Find where the given text appears and provide that cell's center as [x, y] coordinate. 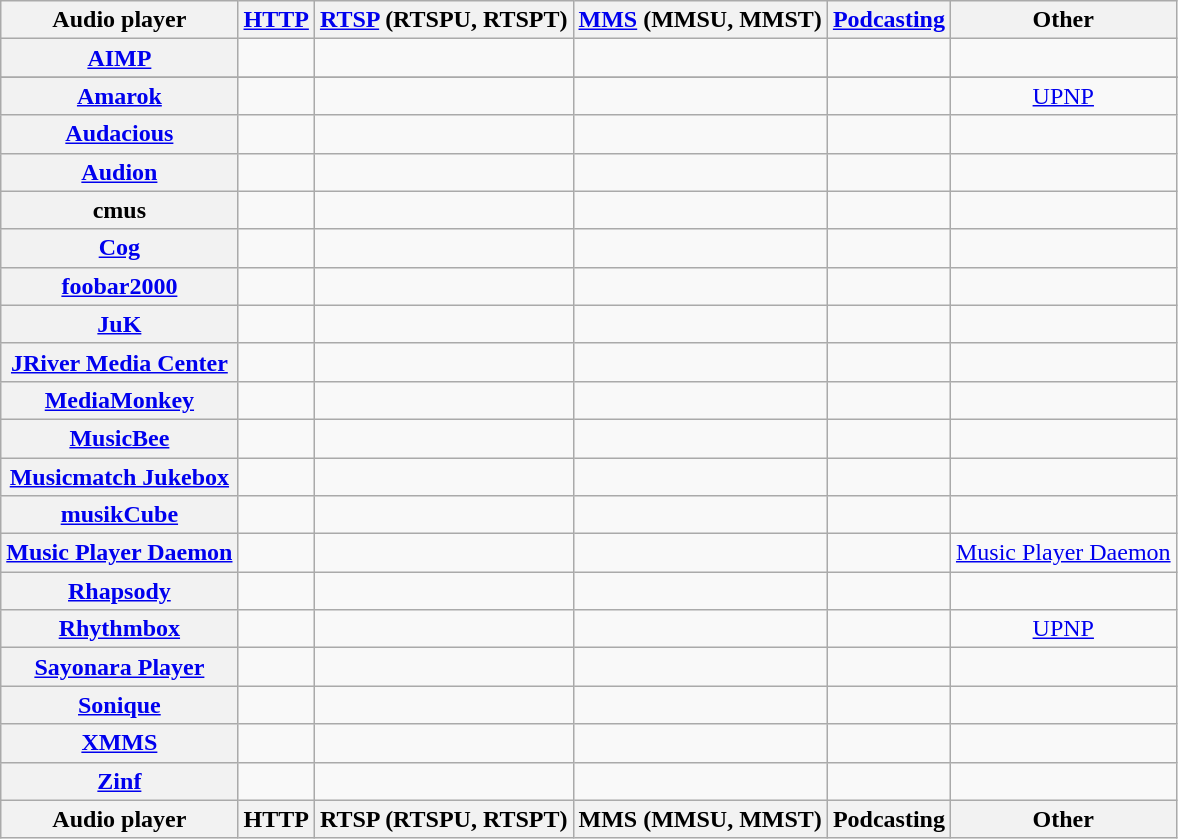
AIMP [120, 58]
MusicBee [120, 438]
JRiver Media Center [120, 362]
Cog [120, 248]
Zinf [120, 781]
JuK [120, 324]
MediaMonkey [120, 400]
Amarok [120, 96]
Rhapsody [120, 591]
Sayonara Player [120, 667]
musikCube [120, 515]
Audacious [120, 134]
Audion [120, 172]
cmus [120, 210]
Rhythmbox [120, 629]
XMMS [120, 743]
Musicmatch Jukebox [120, 477]
Sonique [120, 705]
foobar2000 [120, 286]
